Identify which cell holds the provided text, then report its [X, Y] central coordinate. 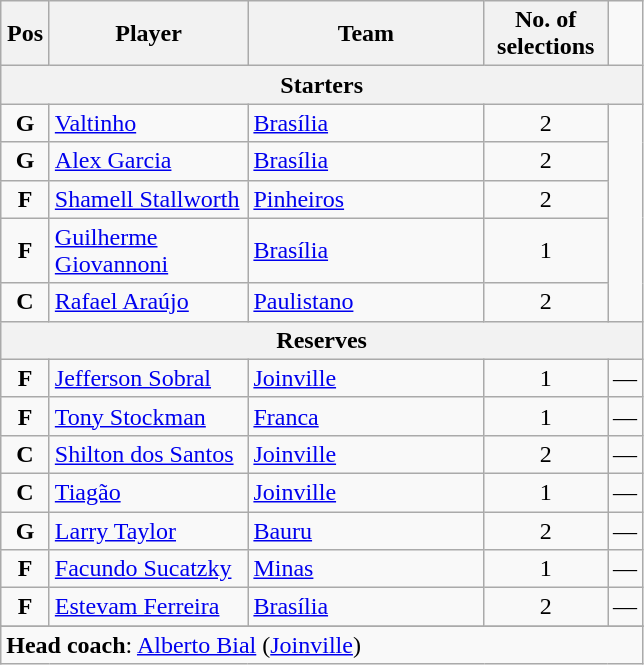
No. of selections [546, 34]
Paulistano [366, 302]
Valtinho [148, 123]
Shamell Stallworth [148, 199]
Head coach: Alberto Bial (Joinville) [322, 645]
Team [366, 34]
Minas [366, 569]
Jefferson Sobral [148, 378]
Tiagão [148, 492]
Estevam Ferreira [148, 607]
Starters [322, 85]
Pos [26, 34]
Tony Stockman [148, 416]
Alex Garcia [148, 161]
Pinheiros [366, 199]
Player [148, 34]
Reserves [322, 340]
Facundo Sucatzky [148, 569]
Franca [366, 416]
Guilherme Giovannoni [148, 250]
Rafael Araújo [148, 302]
Larry Taylor [148, 531]
Bauru [366, 531]
Shilton dos Santos [148, 454]
